Provide the [x, y] coordinate of the cell's center where the given text is located.  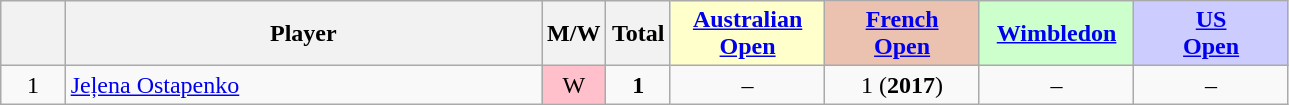
W [574, 85]
M/W [574, 34]
Total [638, 34]
French Open [902, 34]
1 (2017) [902, 85]
Jeļena Ostapenko [303, 85]
Australian Open [747, 34]
US Open [1212, 34]
Wimbledon [1056, 34]
Player [303, 34]
